Find where the given text appears and provide that cell's center as (X, Y) coordinate. 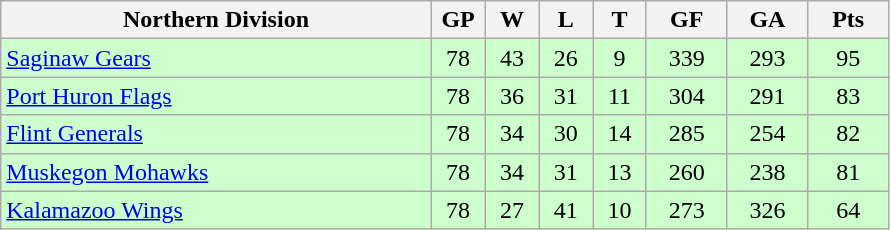
13 (620, 172)
339 (686, 58)
83 (848, 96)
T (620, 20)
304 (686, 96)
43 (512, 58)
81 (848, 172)
Northern Division (216, 20)
L (566, 20)
GP (458, 20)
Pts (848, 20)
285 (686, 134)
GA (768, 20)
30 (566, 134)
238 (768, 172)
Flint Generals (216, 134)
W (512, 20)
291 (768, 96)
Saginaw Gears (216, 58)
260 (686, 172)
254 (768, 134)
36 (512, 96)
10 (620, 210)
82 (848, 134)
64 (848, 210)
293 (768, 58)
Muskegon Mohawks (216, 172)
GF (686, 20)
326 (768, 210)
27 (512, 210)
14 (620, 134)
11 (620, 96)
26 (566, 58)
Kalamazoo Wings (216, 210)
41 (566, 210)
95 (848, 58)
273 (686, 210)
Port Huron Flags (216, 96)
9 (620, 58)
